Search for the cell housing the specified text and yield its [X, Y] center coordinate. 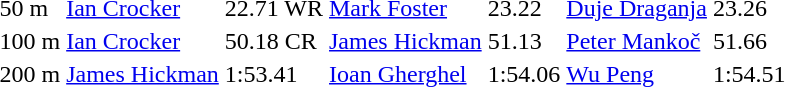
James Hickman [406, 41]
Ian Crocker [143, 41]
Peter Mankoč [637, 41]
51.13 [524, 41]
50.18 CR [274, 41]
